Determine the [x, y] coordinate at the center of the cell enclosing the given text.  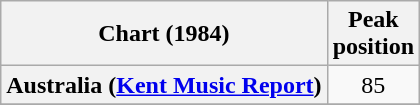
Peakposition [373, 34]
85 [373, 85]
Australia (Kent Music Report) [164, 85]
Chart (1984) [164, 34]
